Return the [X, Y] coordinate for the center point of the cell that contains the specified text.  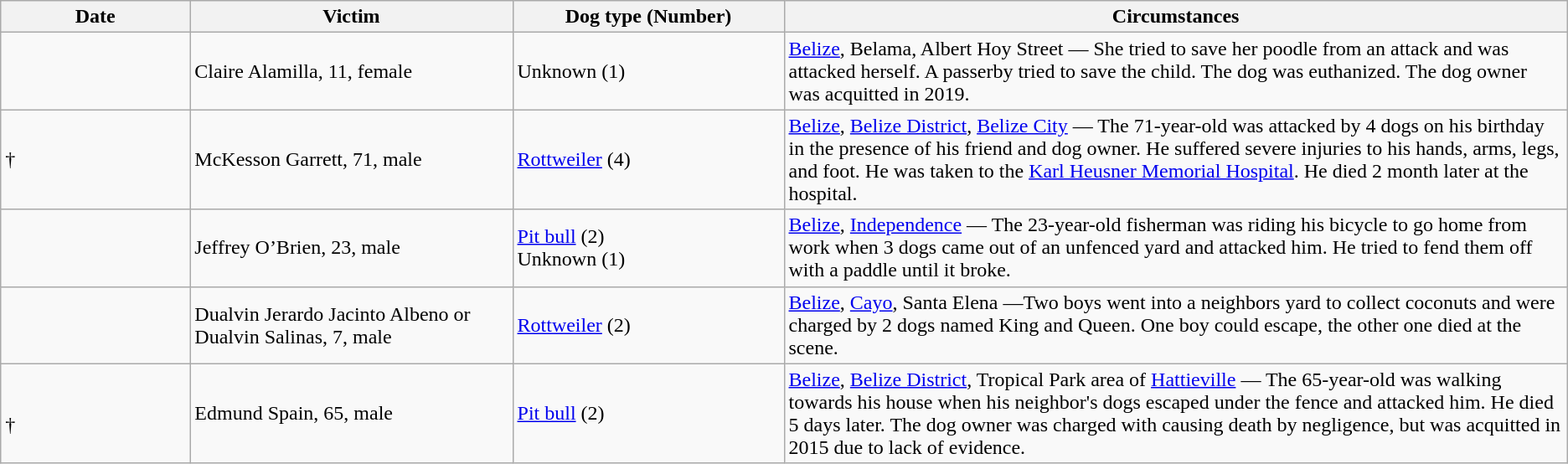
Rottweiler (2) [648, 325]
Edmund Spain, 65, male [352, 414]
Claire Alamilla, 11, female [352, 71]
Dog type (Number) [648, 17]
Unknown (1) [648, 71]
Rottweiler (4) [648, 159]
Jeffrey O’Brien, 23, male [352, 248]
Victim [352, 17]
Dualvin Jerardo Jacinto Albeno or Dualvin Salinas, 7, male [352, 325]
McKesson Garrett, 71, male [352, 159]
Circumstances [1176, 17]
Date [95, 17]
Pit bull (2)Unknown (1) [648, 248]
Pit bull (2) [648, 414]
